Capture the cell that displays the provided text and extract its (X, Y) central coordinate. 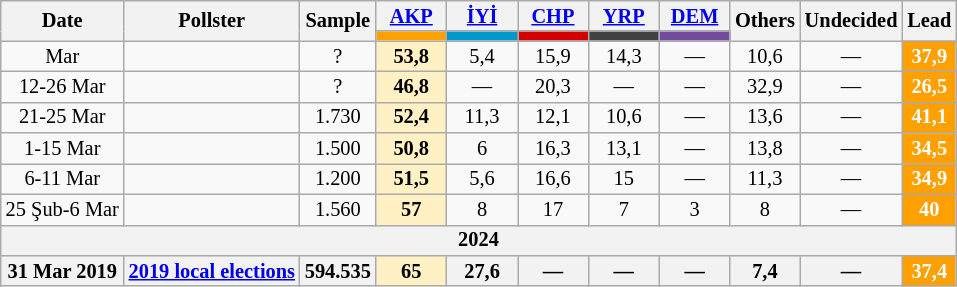
DEM (694, 16)
CHP (554, 16)
Lead (929, 20)
52,4 (412, 118)
34,5 (929, 148)
57 (412, 210)
13,6 (765, 118)
13,8 (765, 148)
13,1 (624, 148)
37,4 (929, 270)
50,8 (412, 148)
40 (929, 210)
Sample (338, 20)
32,9 (765, 86)
26,5 (929, 86)
34,9 (929, 178)
16,6 (554, 178)
20,3 (554, 86)
6-11 Mar (62, 178)
Date (62, 20)
1.500 (338, 148)
Others (765, 20)
17 (554, 210)
Undecided (852, 20)
12,1 (554, 118)
27,6 (482, 270)
51,5 (412, 178)
İYİ (482, 16)
3 (694, 210)
5,4 (482, 56)
594.535 (338, 270)
6 (482, 148)
1-15 Mar (62, 148)
2019 local elections (212, 270)
12-26 Mar (62, 86)
37,9 (929, 56)
1.730 (338, 118)
15 (624, 178)
Pollster (212, 20)
14,3 (624, 56)
21-25 Mar (62, 118)
41,1 (929, 118)
46,8 (412, 86)
53,8 (412, 56)
1.200 (338, 178)
AKP (412, 16)
2024 (478, 240)
7 (624, 210)
5,6 (482, 178)
YRP (624, 16)
1.560 (338, 210)
16,3 (554, 148)
Mar (62, 56)
31 Mar 2019 (62, 270)
7,4 (765, 270)
65 (412, 270)
25 Şub-6 Mar (62, 210)
15,9 (554, 56)
